For the text-containing cell, return its midpoint in (X, Y) coordinate format. 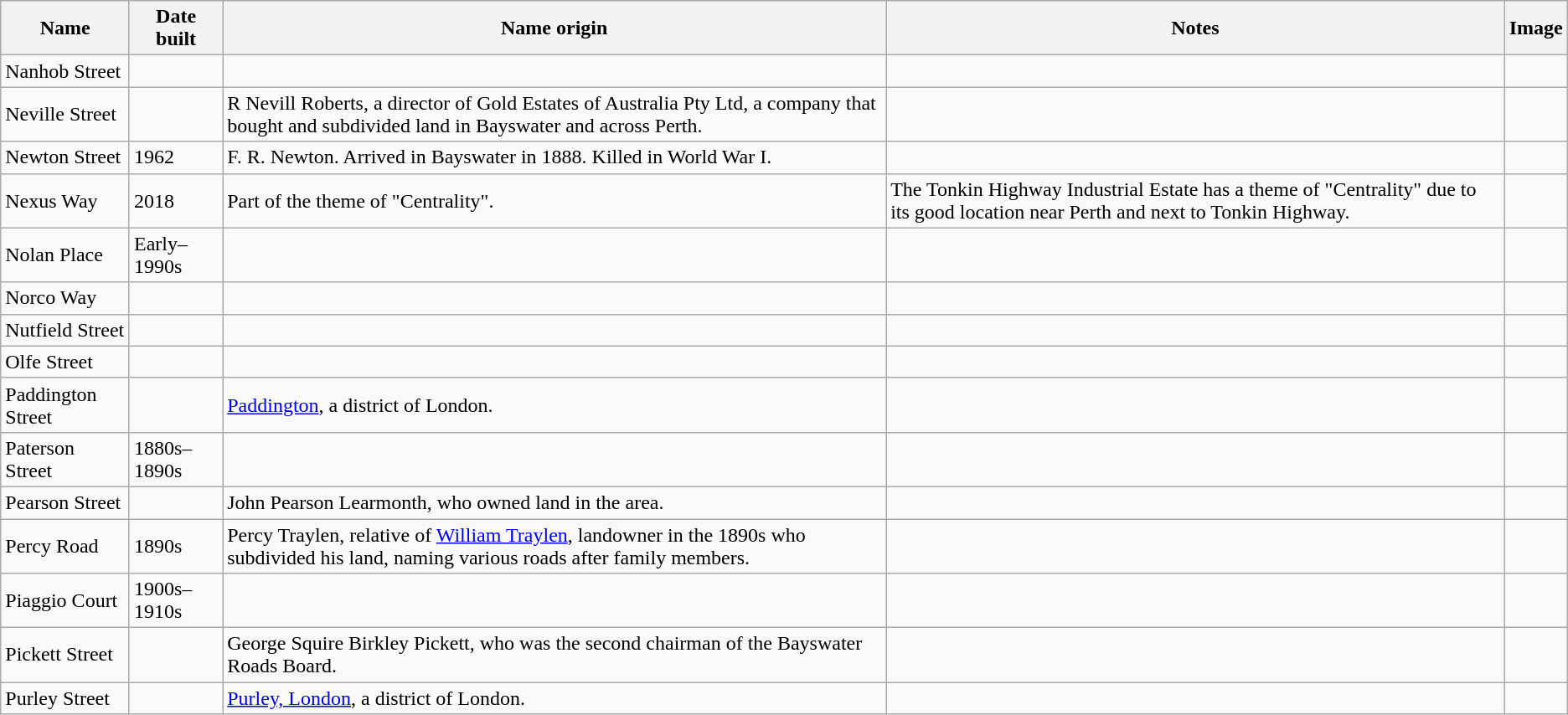
Pearson Street (65, 502)
Part of the theme of "Centrality". (554, 201)
The Tonkin Highway Industrial Estate has a theme of "Centrality" due to its good location near Perth and next to Tonkin Highway. (1196, 201)
Olfe Street (65, 362)
Paddington Street (65, 405)
George Squire Birkley Pickett, who was the second chairman of the Bayswater Roads Board. (554, 655)
Percy Traylen, relative of William Traylen, landowner in the 1890s who subdivided his land, naming various roads after family members. (554, 546)
Nexus Way (65, 201)
1962 (176, 157)
Date built (176, 28)
R Nevill Roberts, a director of Gold Estates of Australia Pty Ltd, a company that bought and subdivided land in Bayswater and across Perth. (554, 114)
John Pearson Learmonth, who owned land in the area. (554, 502)
2018 (176, 201)
Nolan Place (65, 255)
Name origin (554, 28)
1890s (176, 546)
Early–1990s (176, 255)
Purley Street (65, 698)
Neville Street (65, 114)
Percy Road (65, 546)
Piaggio Court (65, 601)
Nutfield Street (65, 330)
Image (1536, 28)
1900s–1910s (176, 601)
Norco Way (65, 298)
F. R. Newton. Arrived in Bayswater in 1888. Killed in World War I. (554, 157)
Paddington, a district of London. (554, 405)
Paterson Street (65, 459)
Pickett Street (65, 655)
Notes (1196, 28)
Nanhob Street (65, 71)
Name (65, 28)
1880s–1890s (176, 459)
Newton Street (65, 157)
Purley, London, a district of London. (554, 698)
